Identify which cell holds the provided text, then report its [X, Y] central coordinate. 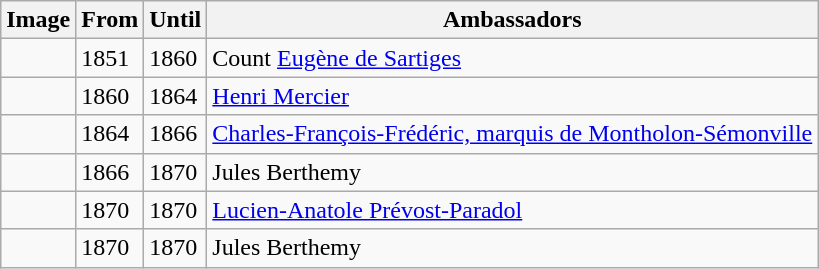
Until [176, 20]
Count Eugène de Sartiges [512, 58]
1851 [110, 58]
Lucien-Anatole Prévost-Paradol [512, 210]
Ambassadors [512, 20]
From [110, 20]
Charles-François-Frédéric, marquis de Montholon-Sémonville [512, 134]
Image [38, 20]
Henri Mercier [512, 96]
